Detect which cell encompasses the target text, then output its [x, y] center coordinate. 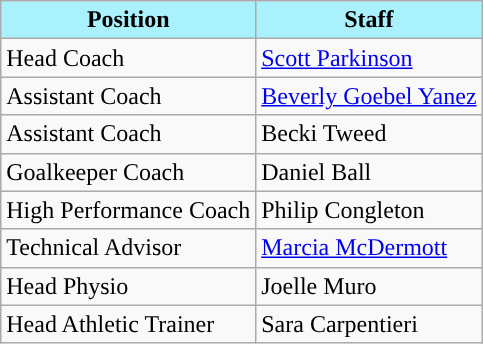
Goalkeeper Coach [128, 172]
Daniel Ball [369, 172]
Staff [369, 20]
Position [128, 20]
High Performance Coach [128, 210]
Beverly Goebel Yanez [369, 96]
Joelle Muro [369, 286]
Sara Carpentieri [369, 324]
Head Athletic Trainer [128, 324]
Head Physio [128, 286]
Head Coach [128, 58]
Marcia McDermott [369, 248]
Technical Advisor [128, 248]
Philip Congleton [369, 210]
Scott Parkinson [369, 58]
Becki Tweed [369, 134]
